Determine the (x, y) coordinate at the center of the cell enclosing the given text.  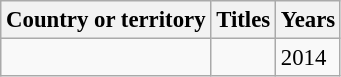
Country or territory (106, 20)
Years (308, 20)
Titles (244, 20)
2014 (308, 58)
